Detect which cell encompasses the target text, then output its [x, y] center coordinate. 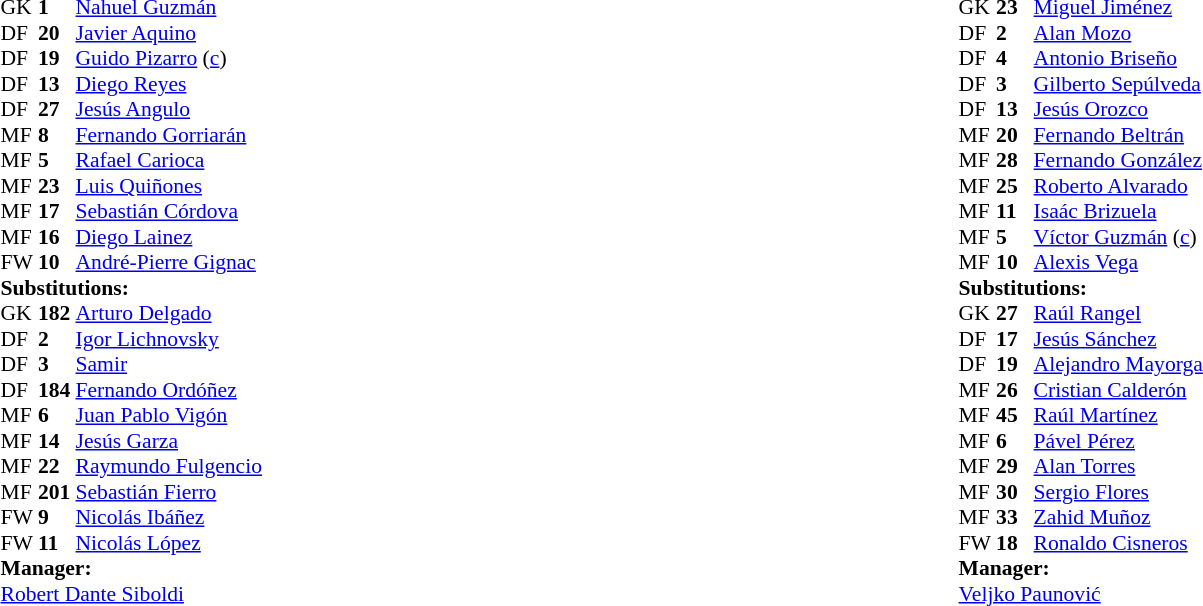
Raúl Martínez [1118, 415]
Raymundo Fulgencio [169, 467]
Alan Mozo [1118, 33]
18 [1015, 543]
Samir [169, 365]
Nicolás Ibáñez [169, 517]
30 [1015, 492]
Sebastián Fierro [169, 492]
Alan Torres [1118, 467]
Fernando Ordóñez [169, 390]
Isaác Brizuela [1118, 211]
Sergio Flores [1118, 492]
45 [1015, 415]
Rafael Carioca [169, 161]
Diego Lainez [169, 237]
Jesús Orozco [1118, 109]
4 [1015, 59]
Fernando Gorriarán [169, 135]
Pável Pérez [1118, 441]
Raúl Rangel [1118, 313]
Guido Pizarro (c) [169, 59]
Fernando González [1118, 161]
201 [57, 492]
Zahid Muñoz [1118, 517]
Jesús Garza [169, 441]
9 [57, 517]
29 [1015, 467]
16 [57, 237]
Juan Pablo Vigón [169, 415]
22 [57, 467]
Igor Lichnovsky [169, 339]
Diego Reyes [169, 84]
Javier Aquino [169, 33]
182 [57, 313]
25 [1015, 186]
23 [57, 186]
Nicolás López [169, 543]
28 [1015, 161]
Luis Quiñones [169, 186]
14 [57, 441]
Roberto Alvarado [1118, 186]
33 [1015, 517]
Antonio Briseño [1118, 59]
Gilberto Sepúlveda [1118, 84]
Jesús Sánchez [1118, 339]
Alejandro Mayorga [1118, 365]
Fernando Beltrán [1118, 135]
8 [57, 135]
Cristian Calderón [1118, 390]
Ronaldo Cisneros [1118, 543]
184 [57, 390]
Alexis Vega [1118, 263]
Arturo Delgado [169, 313]
Jesús Angulo [169, 109]
26 [1015, 390]
Víctor Guzmán (c) [1118, 237]
André-Pierre Gignac [169, 263]
Sebastián Córdova [169, 211]
